From the cell containing the given text, extract its center point as (X, Y) coordinate. 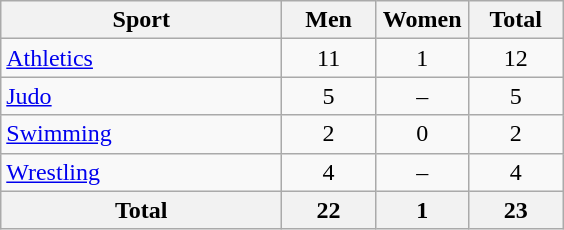
23 (516, 210)
Women (422, 20)
0 (422, 134)
Swimming (142, 134)
Men (329, 20)
Sport (142, 20)
12 (516, 58)
Wrestling (142, 172)
Athletics (142, 58)
22 (329, 210)
11 (329, 58)
Judo (142, 96)
